Identify which cell holds the provided text, then report its (X, Y) central coordinate. 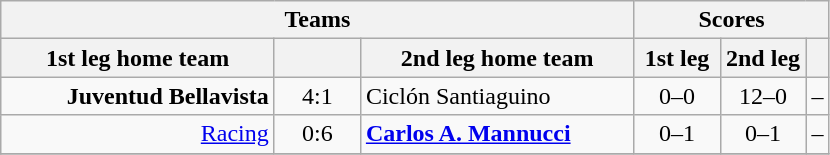
Racing (138, 134)
Teams (318, 20)
Juventud Bellavista (138, 96)
4:1 (317, 96)
Carlos A. Mannucci (497, 134)
Scores (732, 20)
1st leg home team (138, 58)
2nd leg home team (497, 58)
12–0 (763, 96)
0–0 (677, 96)
1st leg (677, 58)
Ciclón Santiaguino (497, 96)
0:6 (317, 134)
2nd leg (763, 58)
